Identify which cell holds the provided text, then report its (X, Y) central coordinate. 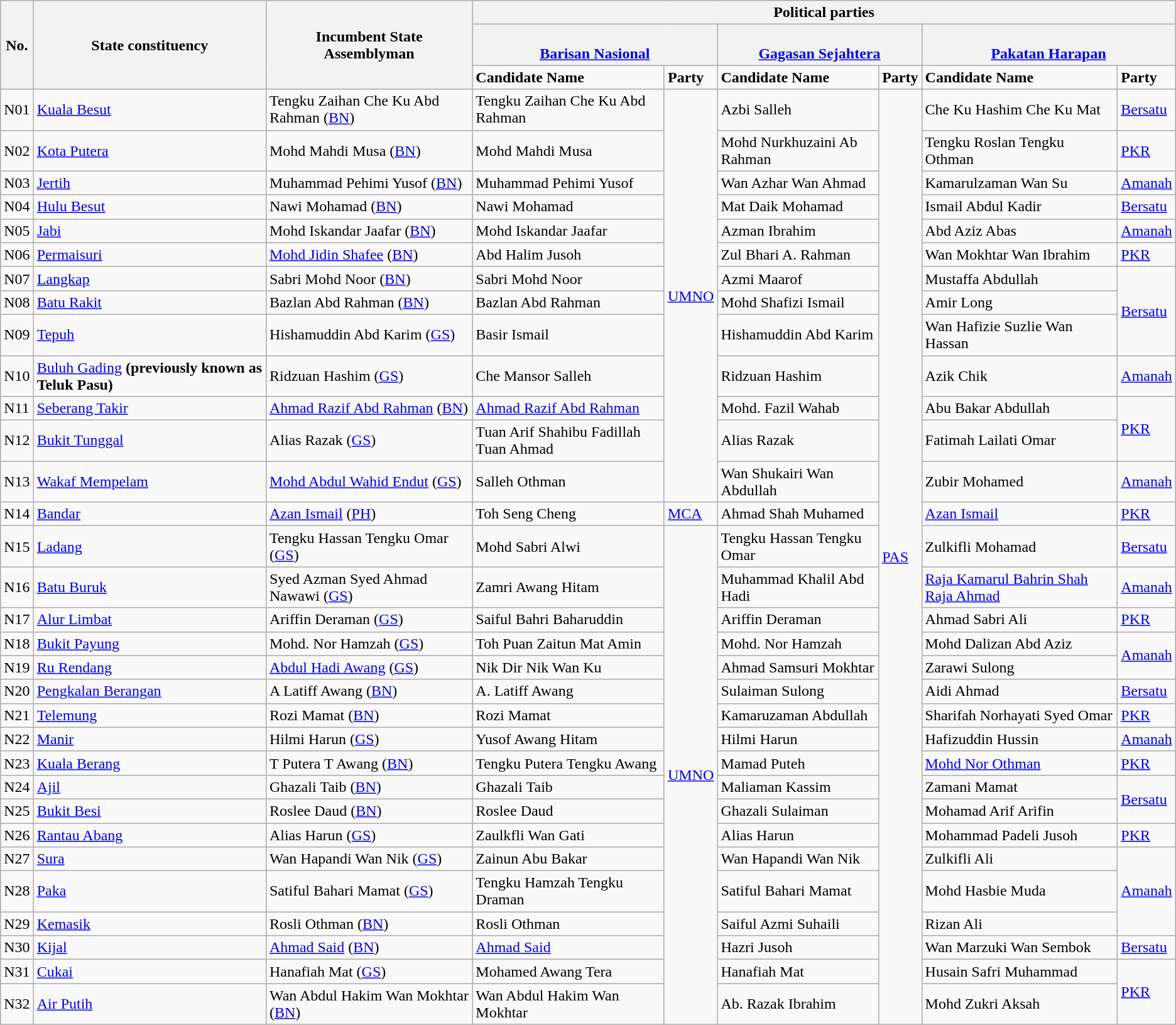
Abdul Hadi Awang (GS) (369, 667)
Jertih (150, 183)
A. Latiff Awang (569, 691)
N09 (17, 334)
Nik Dir Nik Wan Ku (569, 667)
Mohd Shafizi Ismail (798, 302)
Wan Shukairi Wan Abdullah (798, 481)
Rosli Othman (BN) (369, 924)
Ladang (150, 547)
N17 (17, 620)
Ru Rendang (150, 667)
Zamri Awang Hitam (569, 587)
Ahmad Razif Abd Rahman (BN) (369, 408)
Toh Puan Zaitun Mat Amin (569, 644)
Wakaf Mempelam (150, 481)
N10 (17, 376)
Muhammad Pehimi Yusof (569, 183)
Kijal (150, 948)
N01 (17, 109)
N29 (17, 924)
Che Ku Hashim Che Ku Mat (1020, 109)
Kuala Besut (150, 109)
Wan Hafizie Suzlie Wan Hassan (1020, 334)
N23 (17, 763)
Bukit Tunggal (150, 441)
Mohd Abdul Wahid Endut (GS) (369, 481)
Amir Long (1020, 302)
N30 (17, 948)
T Putera T Awang (BN) (369, 763)
Zulkifli Mohamad (1020, 547)
Hishamuddin Abd Karim (GS) (369, 334)
N15 (17, 547)
Ridzuan Hashim (GS) (369, 376)
Hanafiah Mat (798, 972)
Jabi (150, 231)
Alias Razak (GS) (369, 441)
Bandar (150, 514)
Kamarulzaman Wan Su (1020, 183)
Manir (150, 739)
Rozi Mamat (BN) (369, 715)
Satiful Bahari Mamat (798, 891)
Mohd Iskandar Jaafar (BN) (369, 231)
Mohd. Nor Hamzah (GS) (369, 644)
N03 (17, 183)
Kota Putera (150, 151)
Hafizuddin Hussin (1020, 739)
Satiful Bahari Mamat (GS) (369, 891)
Sabri Mohd Noor (569, 278)
Hishamuddin Abd Karim (798, 334)
Alur Limbat (150, 620)
Ariffin Deraman (798, 620)
No. (17, 45)
Zamani Mamat (1020, 787)
Alias Harun (GS) (369, 835)
N28 (17, 891)
N27 (17, 859)
N08 (17, 302)
Alias Harun (798, 835)
Roslee Daud (569, 811)
Abd Halim Jusoh (569, 255)
Alias Razak (798, 441)
Permaisuri (150, 255)
Tengku Roslan Tengku Othman (1020, 151)
Wan Abdul Hakim Wan Mokhtar (569, 1004)
Wan Azhar Wan Ahmad (798, 183)
Mohd Dalizan Abd Aziz (1020, 644)
Ghazali Sulaiman (798, 811)
Batu Rakit (150, 302)
Mohd. Nor Hamzah (798, 644)
Tengku Zaihan Che Ku Abd Rahman (569, 109)
Mohd. Fazil Wahab (798, 408)
Political parties (824, 13)
Bukit Besi (150, 811)
Ismail Abdul Kadir (1020, 207)
Fatimah Lailati Omar (1020, 441)
Paka (150, 891)
Abd Aziz Abas (1020, 231)
Saiful Azmi Suhaili (798, 924)
Raja Kamarul Bahrin Shah Raja Ahmad (1020, 587)
Maliaman Kassim (798, 787)
Che Mansor Salleh (569, 376)
Basir Ismail (569, 334)
Kemasik (150, 924)
Mohamad Arif Arifin (1020, 811)
Husain Safri Muhammad (1020, 972)
Zul Bhari A. Rahman (798, 255)
Mohammad Padeli Jusoh (1020, 835)
Ahmad Said (BN) (369, 948)
Wan Hapandi Wan Nik (GS) (369, 859)
Wan Marzuki Wan Sembok (1020, 948)
Tepuh (150, 334)
Mamad Puteh (798, 763)
Tengku Putera Tengku Awang (569, 763)
N22 (17, 739)
Tengku Zaihan Che Ku Abd Rahman (BN) (369, 109)
N07 (17, 278)
Ariffin Deraman (GS) (369, 620)
Sulaiman Sulong (798, 691)
Ajil (150, 787)
Pengkalan Berangan (150, 691)
Incumbent State Assemblyman (369, 45)
Hulu Besut (150, 207)
Aidi Ahmad (1020, 691)
Roslee Daud (BN) (369, 811)
Syed Azman Syed Ahmad Nawawi (GS) (369, 587)
N32 (17, 1004)
Ahmad Sabri Ali (1020, 620)
PAS (900, 557)
Ahmad Razif Abd Rahman (569, 408)
Muhammad Khalil Abd Hadi (798, 587)
Mohd Zukri Aksah (1020, 1004)
N06 (17, 255)
N18 (17, 644)
Tuan Arif Shahibu Fadillah Tuan Ahmad (569, 441)
Abu Bakar Abdullah (1020, 408)
Tengku Hamzah Tengku Draman (569, 891)
Salleh Othman (569, 481)
Mohd Nor Othman (1020, 763)
Rozi Mamat (569, 715)
Azan Ismail (1020, 514)
N26 (17, 835)
Cukai (150, 972)
Toh Seng Cheng (569, 514)
A Latiff Awang (BN) (369, 691)
Nawi Mohamad (569, 207)
Mohd Iskandar Jaafar (569, 231)
N05 (17, 231)
Bazlan Abd Rahman (569, 302)
Rosli Othman (569, 924)
N25 (17, 811)
State constituency (150, 45)
Wan Hapandi Wan Nik (798, 859)
Gagasan Sejahtera (819, 45)
Rantau Abang (150, 835)
Mohd Mahdi Musa (569, 151)
Muhammad Pehimi Yusof (BN) (369, 183)
Wan Abdul Hakim Wan Mokhtar (BN) (369, 1004)
N04 (17, 207)
Ahmad Shah Muhamed (798, 514)
Seberang Takir (150, 408)
Langkap (150, 278)
N11 (17, 408)
N19 (17, 667)
Mohd Sabri Alwi (569, 547)
Kuala Berang (150, 763)
Ghazali Taib (569, 787)
Zulkifli Ali (1020, 859)
N20 (17, 691)
N02 (17, 151)
Mohd Mahdi Musa (BN) (369, 151)
Ab. Razak Ibrahim (798, 1004)
Ahmad Said (569, 948)
N12 (17, 441)
N16 (17, 587)
Mohd Jidin Shafee (BN) (369, 255)
Zainun Abu Bakar (569, 859)
Telemung (150, 715)
Sabri Mohd Noor (BN) (369, 278)
Hanafiah Mat (GS) (369, 972)
Azmi Maarof (798, 278)
Azan Ismail (PH) (369, 514)
Ridzuan Hashim (798, 376)
Pakatan Harapan (1048, 45)
Air Putih (150, 1004)
N31 (17, 972)
Tengku Hassan Tengku Omar (GS) (369, 547)
Azik Chik (1020, 376)
Tengku Hassan Tengku Omar (798, 547)
N21 (17, 715)
N24 (17, 787)
Batu Buruk (150, 587)
Hilmi Harun (GS) (369, 739)
Bukit Payung (150, 644)
Hilmi Harun (798, 739)
Azbi Salleh (798, 109)
Barisan Nasional (595, 45)
Bazlan Abd Rahman (BN) (369, 302)
Mat Daik Mohamad (798, 207)
Zarawi Sulong (1020, 667)
Saiful Bahri Baharuddin (569, 620)
N14 (17, 514)
Rizan Ali (1020, 924)
Ghazali Taib (BN) (369, 787)
Mustaffa Abdullah (1020, 278)
MCA (690, 514)
Mohd Hasbie Muda (1020, 891)
Ahmad Samsuri Mokhtar (798, 667)
Mohamed Awang Tera (569, 972)
Zaulkfli Wan Gati (569, 835)
Sharifah Norhayati Syed Omar (1020, 715)
Sura (150, 859)
Yusof Awang Hitam (569, 739)
Hazri Jusoh (798, 948)
Mohd Nurkhuzaini Ab Rahman (798, 151)
Azman Ibrahim (798, 231)
Buluh Gading (previously known as Teluk Pasu) (150, 376)
Wan Mokhtar Wan Ibrahim (1020, 255)
N13 (17, 481)
Kamaruzaman Abdullah (798, 715)
Nawi Mohamad (BN) (369, 207)
Zubir Mohamed (1020, 481)
